Locate the cell with the specified text and output its [X, Y] center coordinate. 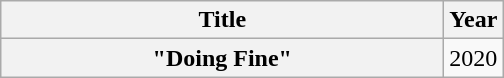
"Doing Fine" [222, 58]
Year [474, 20]
2020 [474, 58]
Title [222, 20]
